From the cell containing the given text, extract its center point as (x, y) coordinate. 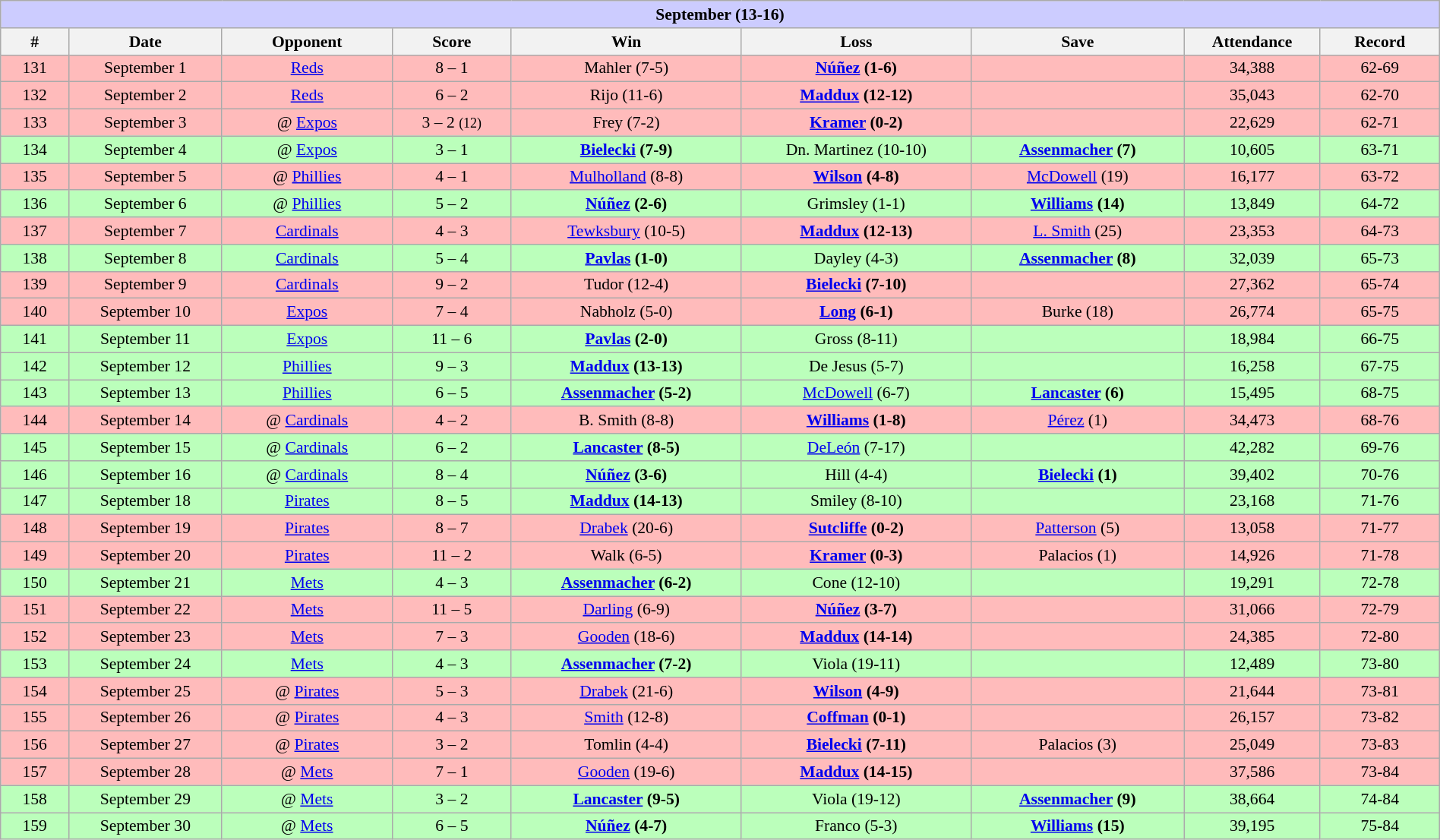
September 20 (145, 555)
Rijo (11-6) (626, 96)
5 – 3 (451, 690)
24,385 (1252, 636)
11 – 2 (451, 555)
26,157 (1252, 718)
Bielecki (7-11) (857, 745)
64-72 (1379, 204)
136 (35, 204)
145 (35, 447)
Opponent (307, 41)
72-79 (1379, 609)
Wilson (4-8) (857, 176)
67-75 (1379, 366)
23,353 (1252, 231)
7 – 3 (451, 636)
September 28 (145, 772)
69-76 (1379, 447)
Wilson (4-9) (857, 690)
September 9 (145, 285)
Hill (4-4) (857, 474)
134 (35, 150)
Maddux (14-13) (626, 501)
Maddux (12-13) (857, 231)
Bielecki (7-10) (857, 285)
Núñez (3-7) (857, 609)
Lancaster (6) (1078, 393)
September 14 (145, 420)
Assenmacher (6-2) (626, 583)
149 (35, 555)
Sutcliffe (0-2) (857, 529)
Assenmacher (7-2) (626, 664)
35,043 (1252, 96)
Gooden (19-6) (626, 772)
Núñez (3-6) (626, 474)
Gross (8-11) (857, 339)
September 13 (145, 393)
63-71 (1379, 150)
32,039 (1252, 257)
Date (145, 41)
Coffman (0-1) (857, 718)
Núñez (2-6) (626, 204)
13,849 (1252, 204)
Assenmacher (8) (1078, 257)
Palacios (3) (1078, 745)
Maddux (12-12) (857, 96)
12,489 (1252, 664)
September 2 (145, 96)
15,495 (1252, 393)
September 6 (145, 204)
Save (1078, 41)
September 29 (145, 799)
September 8 (145, 257)
140 (35, 312)
September 22 (145, 609)
L. Smith (25) (1078, 231)
73-80 (1379, 664)
Maddux (14-14) (857, 636)
September 1 (145, 68)
39,402 (1252, 474)
September (13-16) (720, 14)
Williams (14) (1078, 204)
September 26 (145, 718)
34,388 (1252, 68)
131 (35, 68)
September 15 (145, 447)
Pavlas (2-0) (626, 339)
McDowell (6-7) (857, 393)
13,058 (1252, 529)
65-73 (1379, 257)
# (35, 41)
151 (35, 609)
141 (35, 339)
156 (35, 745)
73-83 (1379, 745)
38,664 (1252, 799)
8 – 4 (451, 474)
8 – 1 (451, 68)
70-76 (1379, 474)
142 (35, 366)
September 10 (145, 312)
133 (35, 122)
September 27 (145, 745)
September 5 (145, 176)
Walk (6-5) (626, 555)
150 (35, 583)
137 (35, 231)
11 – 5 (451, 609)
153 (35, 664)
144 (35, 420)
146 (35, 474)
11 – 6 (451, 339)
62-70 (1379, 96)
71-77 (1379, 529)
September 7 (145, 231)
Assenmacher (5-2) (626, 393)
22,629 (1252, 122)
19,291 (1252, 583)
Tomlin (4-4) (626, 745)
Assenmacher (9) (1078, 799)
68-75 (1379, 393)
Núñez (4-7) (626, 826)
16,258 (1252, 366)
157 (35, 772)
Pavlas (1-0) (626, 257)
39,195 (1252, 826)
Score (451, 41)
Loss (857, 41)
September 18 (145, 501)
4 – 2 (451, 420)
147 (35, 501)
Mahler (7-5) (626, 68)
9 – 3 (451, 366)
Grimsley (1-1) (857, 204)
72-80 (1379, 636)
Núñez (1-6) (857, 68)
September 24 (145, 664)
Dayley (4-3) (857, 257)
Frey (7-2) (626, 122)
Mulholland (8-8) (626, 176)
Gooden (18-6) (626, 636)
135 (35, 176)
14,926 (1252, 555)
September 30 (145, 826)
September 16 (145, 474)
8 – 7 (451, 529)
September 3 (145, 122)
Maddux (13-13) (626, 366)
73-82 (1379, 718)
42,282 (1252, 447)
63-72 (1379, 176)
Kramer (0-3) (857, 555)
5 – 4 (451, 257)
Viola (19-12) (857, 799)
65-74 (1379, 285)
143 (35, 393)
September 21 (145, 583)
Long (6-1) (857, 312)
68-76 (1379, 420)
62-69 (1379, 68)
Lancaster (9-5) (626, 799)
Burke (18) (1078, 312)
Lancaster (8-5) (626, 447)
75-84 (1379, 826)
Dn. Martinez (10-10) (857, 150)
27,362 (1252, 285)
66-75 (1379, 339)
37,586 (1252, 772)
3 – 1 (451, 150)
64-73 (1379, 231)
10,605 (1252, 150)
18,984 (1252, 339)
74-84 (1379, 799)
Pérez (1) (1078, 420)
25,049 (1252, 745)
65-75 (1379, 312)
4 – 1 (451, 176)
7 – 4 (451, 312)
Win (626, 41)
158 (35, 799)
Franco (5-3) (857, 826)
62-71 (1379, 122)
34,473 (1252, 420)
72-78 (1379, 583)
Tudor (12-4) (626, 285)
September 23 (145, 636)
Smith (12-8) (626, 718)
159 (35, 826)
Palacios (1) (1078, 555)
B. Smith (8-8) (626, 420)
Drabek (20-6) (626, 529)
23,168 (1252, 501)
Darling (6-9) (626, 609)
71-78 (1379, 555)
McDowell (19) (1078, 176)
Drabek (21-6) (626, 690)
Williams (1-8) (857, 420)
September 19 (145, 529)
31,066 (1252, 609)
7 – 1 (451, 772)
De Jesus (5-7) (857, 366)
Tewksbury (10-5) (626, 231)
21,644 (1252, 690)
Cone (12-10) (857, 583)
Attendance (1252, 41)
5 – 2 (451, 204)
Viola (19-11) (857, 664)
9 – 2 (451, 285)
154 (35, 690)
September 11 (145, 339)
26,774 (1252, 312)
8 – 5 (451, 501)
71-76 (1379, 501)
Williams (15) (1078, 826)
DeLeón (7-17) (857, 447)
73-84 (1379, 772)
Assenmacher (7) (1078, 150)
Nabholz (5-0) (626, 312)
Smiley (8-10) (857, 501)
138 (35, 257)
September 4 (145, 150)
132 (35, 96)
16,177 (1252, 176)
152 (35, 636)
Record (1379, 41)
Bielecki (7-9) (626, 150)
Bielecki (1) (1078, 474)
Maddux (14-15) (857, 772)
Kramer (0-2) (857, 122)
155 (35, 718)
September 25 (145, 690)
Patterson (5) (1078, 529)
3 – 2 (12) (451, 122)
148 (35, 529)
73-81 (1379, 690)
September 12 (145, 366)
139 (35, 285)
